Pinpoint the cell where the given text exists, returning its (x, y) midpoint coordinate. 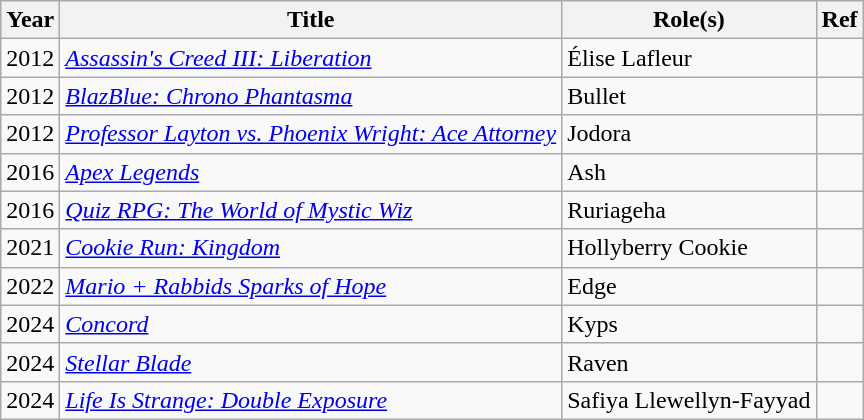
Year (30, 20)
Quiz RPG: The World of Mystic Wiz (311, 210)
Life Is Strange: Double Exposure (311, 400)
Professor Layton vs. Phoenix Wright: Ace Attorney (311, 134)
Role(s) (689, 20)
Bullet (689, 96)
2022 (30, 286)
Concord (311, 324)
Safiya Llewellyn-Fayyad (689, 400)
BlazBlue: Chrono Phantasma (311, 96)
Raven (689, 362)
Ref (840, 20)
2021 (30, 248)
Apex Legends (311, 172)
Élise Lafleur (689, 58)
Hollyberry Cookie (689, 248)
Ash (689, 172)
Cookie Run: Kingdom (311, 248)
Jodora (689, 134)
Ruriageha (689, 210)
Edge (689, 286)
Kyps (689, 324)
Title (311, 20)
Stellar Blade (311, 362)
Assassin's Creed III: Liberation (311, 58)
Mario + Rabbids Sparks of Hope (311, 286)
